Output the [X, Y] coordinate of the center of the cell containing the given text.  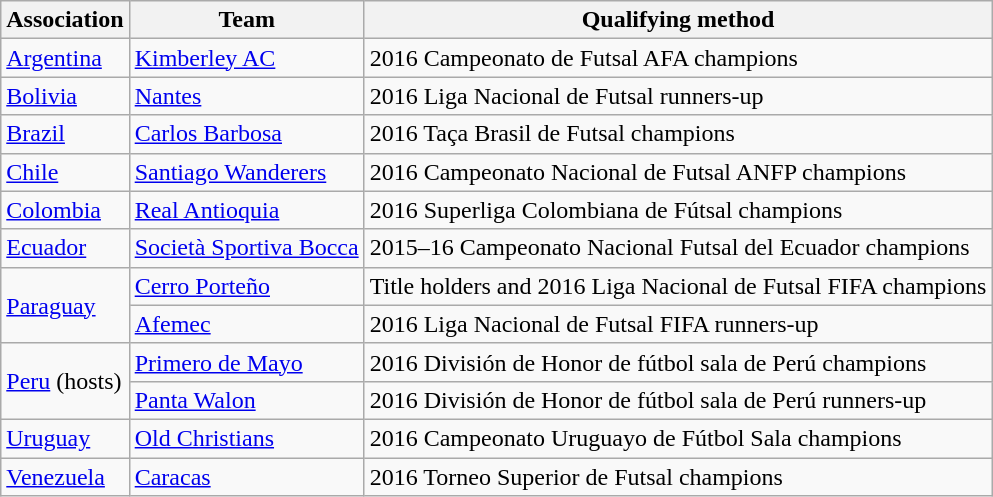
Real Antioquia [246, 210]
Venezuela [65, 477]
Caracas [246, 477]
Title holders and 2016 Liga Nacional de Futsal FIFA champions [678, 286]
Ecuador [65, 248]
2016 División de Honor de fútbol sala de Perú runners-up [678, 400]
2016 Superliga Colombiana de Fútsal champions [678, 210]
2016 División de Honor de fútbol sala de Perú champions [678, 362]
2016 Campeonato Nacional de Futsal ANFP champions [678, 172]
Colombia [65, 210]
Panta Walon [246, 400]
Nantes [246, 96]
Qualifying method [678, 20]
Cerro Porteño [246, 286]
Uruguay [65, 438]
Paraguay [65, 305]
Brazil [65, 134]
Argentina [65, 58]
Bolivia [65, 96]
2016 Taça Brasil de Futsal champions [678, 134]
2016 Campeonato Uruguayo de Fútbol Sala champions [678, 438]
Carlos Barbosa [246, 134]
2016 Torneo Superior de Futsal champions [678, 477]
2016 Campeonato de Futsal AFA champions [678, 58]
Primero de Mayo [246, 362]
2016 Liga Nacional de Futsal runners-up [678, 96]
Team [246, 20]
2015–16 Campeonato Nacional Futsal del Ecuador champions [678, 248]
Chile [65, 172]
Afemec [246, 324]
Peru (hosts) [65, 381]
Association [65, 20]
Società Sportiva Bocca [246, 248]
Kimberley AC [246, 58]
Old Christians [246, 438]
Santiago Wanderers [246, 172]
2016 Liga Nacional de Futsal FIFA runners-up [678, 324]
